Provide the [x, y] coordinate of the cell's center where the given text is located.  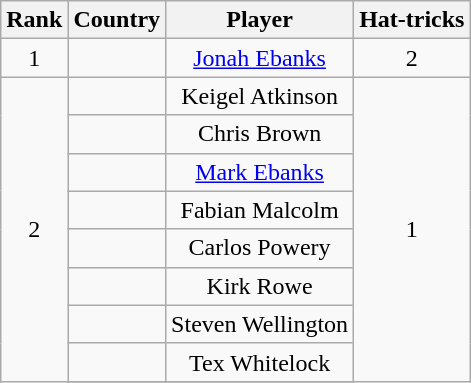
Mark Ebanks [260, 172]
Tex Whitelock [260, 362]
Jonah Ebanks [260, 58]
Carlos Powery [260, 248]
Hat-tricks [412, 20]
Rank [34, 20]
Player [260, 20]
Kirk Rowe [260, 286]
Country [117, 20]
Keigel Atkinson [260, 96]
Steven Wellington [260, 324]
Fabian Malcolm [260, 210]
Chris Brown [260, 134]
